Output the [x, y] coordinate of the center of the cell containing the given text.  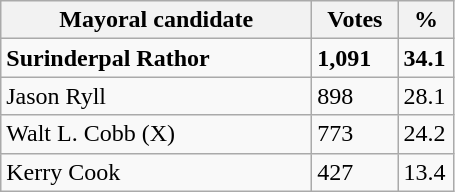
Surinderpal Rathor [156, 58]
Walt L. Cobb (X) [156, 134]
427 [355, 172]
Votes [355, 20]
28.1 [426, 96]
773 [355, 134]
34.1 [426, 58]
898 [355, 96]
% [426, 20]
13.4 [426, 172]
Mayoral candidate [156, 20]
24.2 [426, 134]
Jason Ryll [156, 96]
1,091 [355, 58]
Kerry Cook [156, 172]
